Capture the cell that displays the provided text and extract its (x, y) central coordinate. 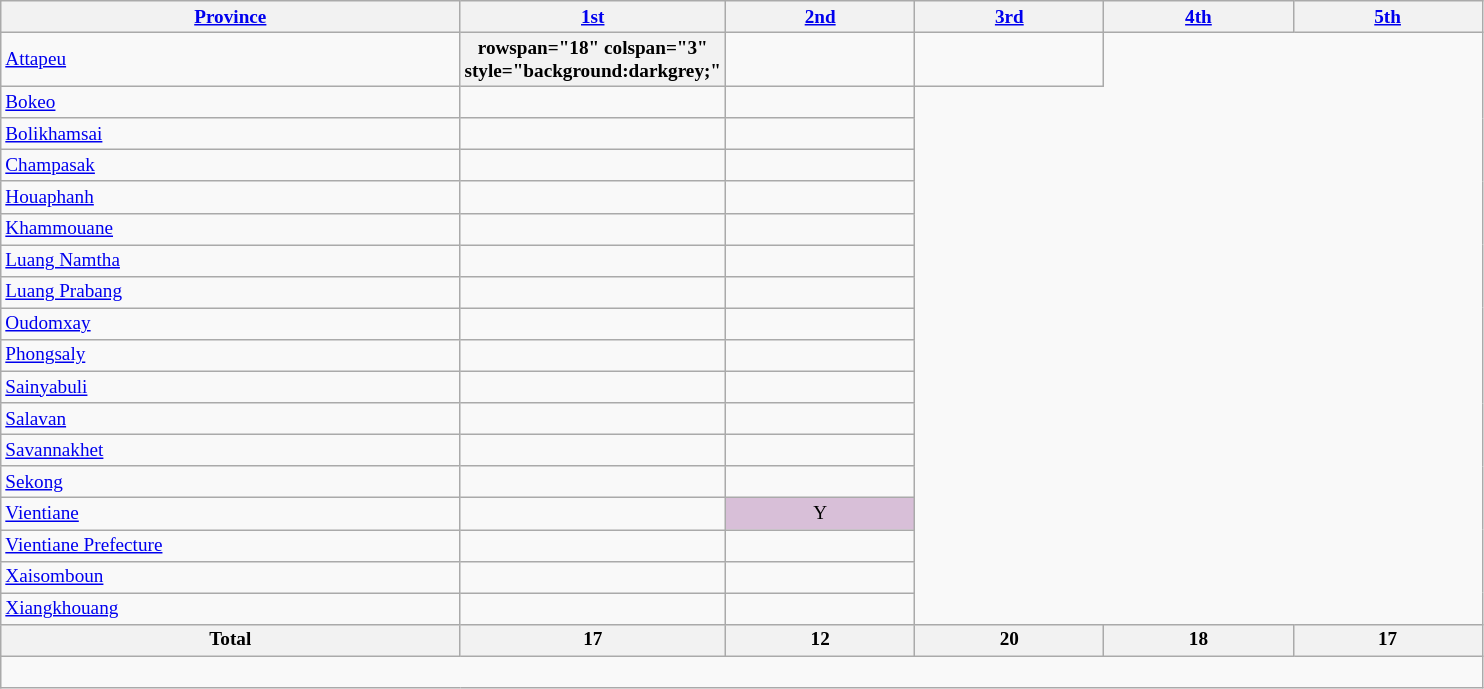
Champasak (230, 166)
12 (820, 640)
Xaisomboun (230, 577)
rowspan="18" colspan="3" style="background:darkgrey;" (593, 59)
Total (230, 640)
1st (593, 17)
Houaphanh (230, 197)
Attapeu (230, 59)
Salavan (230, 419)
18 (1198, 640)
Luang Namtha (230, 261)
Bokeo (230, 102)
3rd (1010, 17)
Savannakhet (230, 450)
Xiangkhouang (230, 609)
2nd (820, 17)
Phongsaly (230, 355)
4th (1198, 17)
Oudomxay (230, 324)
Y (820, 514)
Province (230, 17)
5th (1388, 17)
Sainyabuli (230, 387)
Sekong (230, 482)
Khammouane (230, 229)
Vientiane Prefecture (230, 545)
20 (1010, 640)
Luang Prabang (230, 292)
Bolikhamsai (230, 134)
Vientiane (230, 514)
